Provide the [X, Y] coordinate of the cell's center where the given text is located.  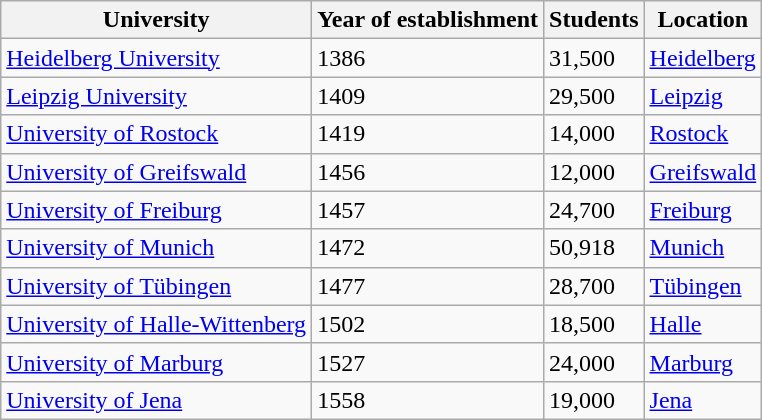
29,500 [594, 96]
24,000 [594, 362]
Jena [703, 400]
1477 [428, 286]
University [156, 20]
Rostock [703, 134]
1419 [428, 134]
12,000 [594, 172]
University of Munich [156, 248]
Leipzig University [156, 96]
18,500 [594, 324]
University of Rostock [156, 134]
Location [703, 20]
28,700 [594, 286]
31,500 [594, 58]
University of Marburg [156, 362]
University of Jena [156, 400]
University of Tübingen [156, 286]
Freiburg [703, 210]
1472 [428, 248]
1456 [428, 172]
24,700 [594, 210]
1409 [428, 96]
1527 [428, 362]
Heidelberg [703, 58]
1457 [428, 210]
Tübingen [703, 286]
Greifswald [703, 172]
Heidelberg University [156, 58]
19,000 [594, 400]
Marburg [703, 362]
University of Halle-Wittenberg [156, 324]
1502 [428, 324]
14,000 [594, 134]
University of Greifswald [156, 172]
Munich [703, 248]
50,918 [594, 248]
Halle [703, 324]
Year of establishment [428, 20]
1386 [428, 58]
Leipzig [703, 96]
1558 [428, 400]
University of Freiburg [156, 210]
Students [594, 20]
